From the cell containing the given text, extract its center point as [X, Y] coordinate. 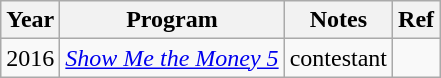
Year [30, 20]
Show Me the Money 5 [172, 58]
2016 [30, 58]
Ref [416, 20]
Program [172, 20]
contestant [338, 58]
Notes [338, 20]
